Find where the given text appears and provide that cell's center as [x, y] coordinate. 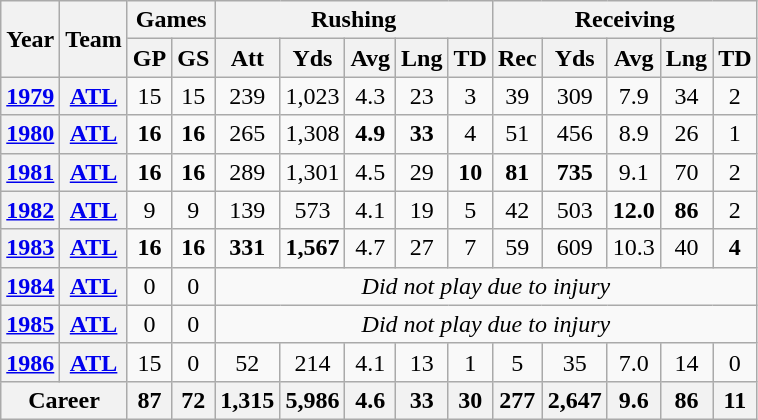
87 [149, 400]
265 [248, 134]
456 [574, 134]
5,986 [312, 400]
309 [574, 96]
70 [686, 172]
1,301 [312, 172]
1984 [30, 286]
4.7 [370, 248]
Receiving [624, 20]
26 [686, 134]
4.3 [370, 96]
573 [312, 210]
13 [422, 362]
Team [94, 39]
10.3 [634, 248]
39 [517, 96]
30 [470, 400]
10 [470, 172]
503 [574, 210]
14 [686, 362]
1979 [30, 96]
29 [422, 172]
239 [248, 96]
72 [194, 400]
GP [149, 58]
Rushing [354, 20]
1980 [30, 134]
59 [517, 248]
35 [574, 362]
1,023 [312, 96]
1981 [30, 172]
Games [170, 20]
9.6 [634, 400]
Att [248, 58]
19 [422, 210]
34 [686, 96]
40 [686, 248]
1,567 [312, 248]
331 [248, 248]
GS [194, 58]
1,315 [248, 400]
11 [735, 400]
214 [312, 362]
27 [422, 248]
7 [470, 248]
8.9 [634, 134]
Year [30, 39]
51 [517, 134]
4.9 [370, 134]
Career [64, 400]
1983 [30, 248]
1982 [30, 210]
42 [517, 210]
289 [248, 172]
12.0 [634, 210]
81 [517, 172]
3 [470, 96]
Rec [517, 58]
2,647 [574, 400]
4.6 [370, 400]
1985 [30, 324]
277 [517, 400]
52 [248, 362]
23 [422, 96]
9.1 [634, 172]
609 [574, 248]
7.9 [634, 96]
735 [574, 172]
7.0 [634, 362]
139 [248, 210]
1986 [30, 362]
1,308 [312, 134]
4.5 [370, 172]
